Determine the (X, Y) coordinate at the center of the cell enclosing the given text.  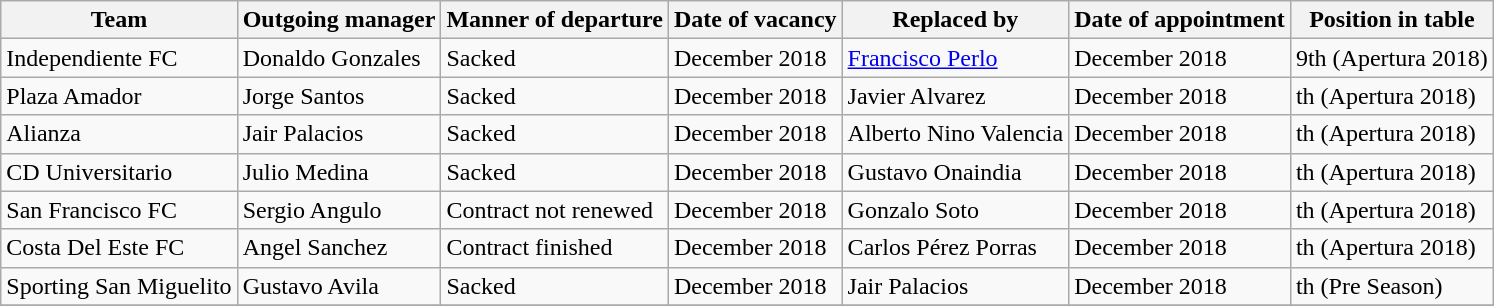
Gonzalo Soto (956, 210)
Position in table (1392, 20)
Sporting San Miguelito (119, 286)
Outgoing manager (339, 20)
Angel Sanchez (339, 248)
Independiente FC (119, 58)
Contract finished (554, 248)
Julio Medina (339, 172)
Gustavo Avila (339, 286)
Costa Del Este FC (119, 248)
Team (119, 20)
Date of appointment (1180, 20)
San Francisco FC (119, 210)
Donaldo Gonzales (339, 58)
Manner of departure (554, 20)
Javier Alvarez (956, 96)
Replaced by (956, 20)
th (Pre Season) (1392, 286)
CD Universitario (119, 172)
Francisco Perlo (956, 58)
Plaza Amador (119, 96)
Sergio Angulo (339, 210)
Jorge Santos (339, 96)
Alberto Nino Valencia (956, 134)
Gustavo Onaindia (956, 172)
Alianza (119, 134)
9th (Apertura 2018) (1392, 58)
Date of vacancy (755, 20)
Contract not renewed (554, 210)
Carlos Pérez Porras (956, 248)
